Output the [x, y] coordinate of the center of the cell containing the given text.  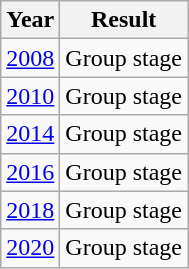
2014 [30, 134]
Result [124, 20]
2020 [30, 248]
2016 [30, 172]
2008 [30, 58]
2010 [30, 96]
2018 [30, 210]
Year [30, 20]
